Detect which cell encompasses the target text, then output its (x, y) center coordinate. 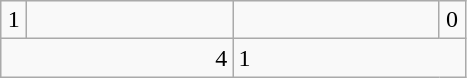
0 (452, 20)
4 (117, 58)
